Return the [X, Y] coordinate for the center point of the cell that contains the specified text.  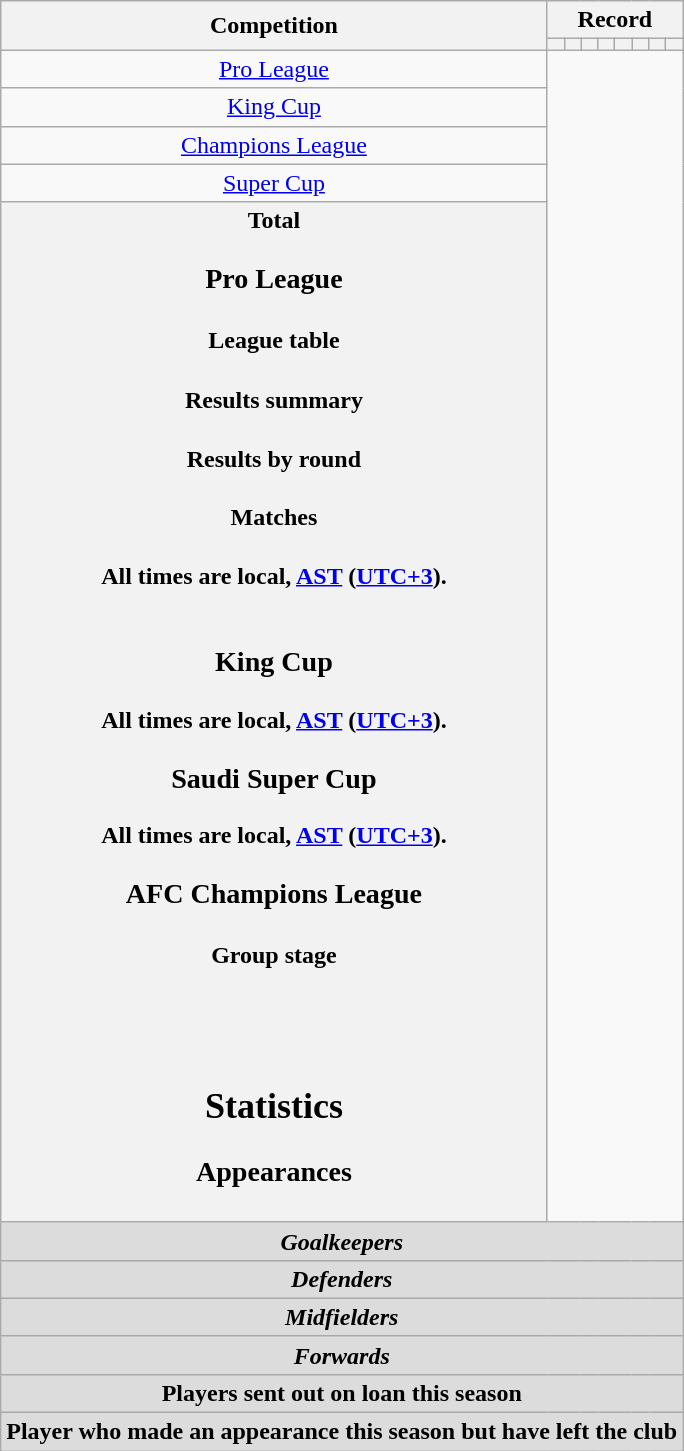
Pro League [274, 69]
Players sent out on loan this season [342, 1393]
Champions League [274, 145]
Midfielders [342, 1317]
Player who made an appearance this season but have left the club [342, 1432]
King Cup [274, 107]
Goalkeepers [342, 1241]
Defenders [342, 1279]
Super Cup [274, 183]
Forwards [342, 1355]
Record [615, 20]
Competition [274, 26]
